Search for the cell housing the specified text and yield its [X, Y] center coordinate. 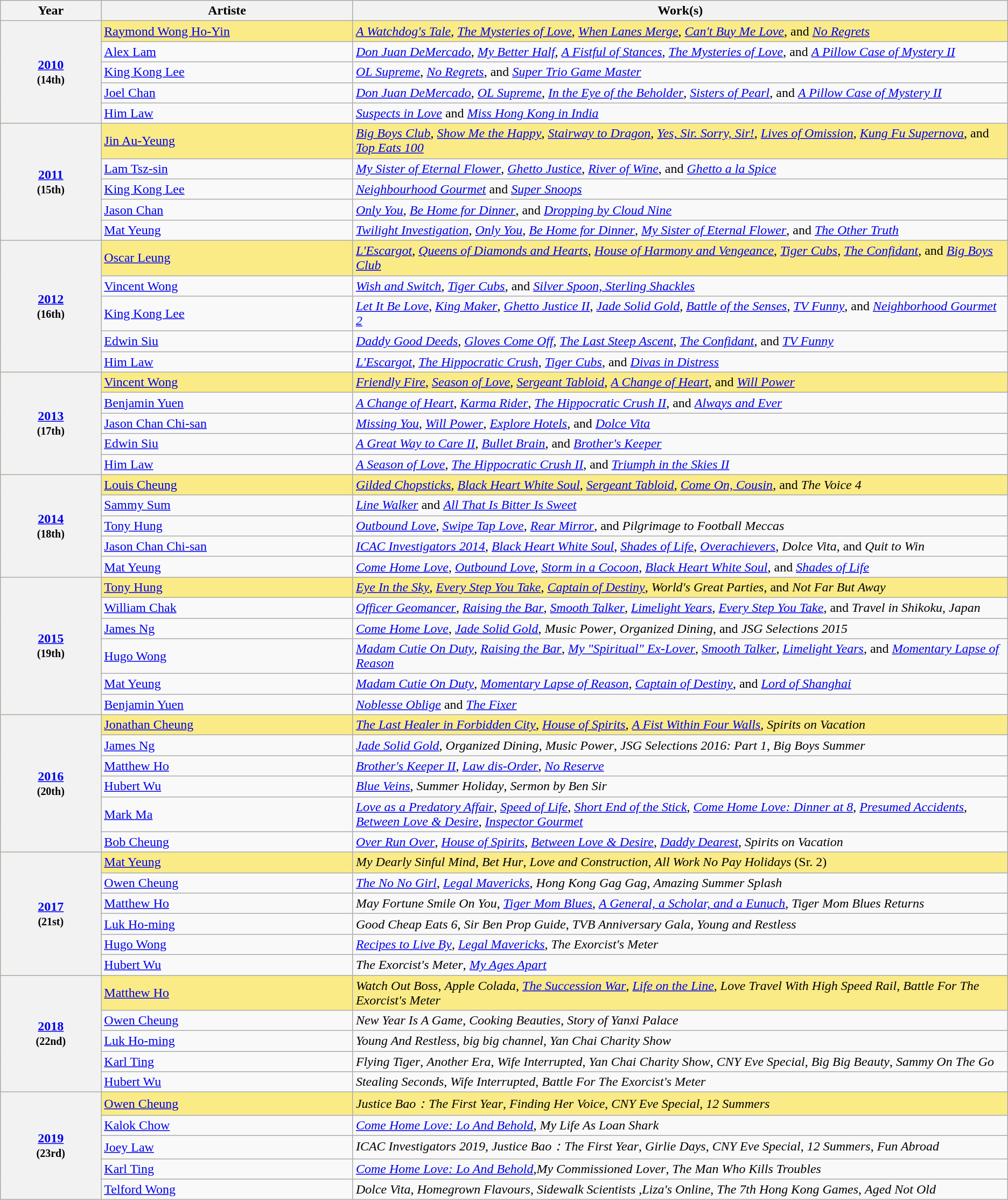
Come Home Love: Lo And Behold,My Commissioned Lover, The Man Who Kills Troubles [680, 1169]
Line Walker and All That Is Bitter Is Sweet [680, 505]
2017(21st) [51, 913]
Lam Tsz-sin [227, 169]
Let It Be Love, King Maker, Ghetto Justice II, Jade Solid Gold, Battle of the Senses, TV Funny, and Neighborhood Gourmet 2 [680, 313]
Louis Cheung [227, 485]
Over Run Over, House of Spirits, Between Love & Desire, Daddy Dearest, Spirits on Vacation [680, 842]
L'Escargot, Queens of Diamonds and Hearts, House of Harmony and Vengeance, Tiger Cubs, The Confidant, and Big Boys Club [680, 257]
The Last Healer in Forbidden City, House of Spirits, A Fist Within Four Walls, Spirits on Vacation [680, 725]
Madam Cutie On Duty, Momentary Lapse of Reason, Captain of Destiny, and Lord of Shanghai [680, 684]
Come Home Love: Lo And Behold, My Life As Loan Shark [680, 1125]
Twilight Investigation, Only You, Be Home for Dinner, My Sister of Eternal Flower, and The Other Truth [680, 230]
A Watchdog's Tale, The Mysteries of Love, When Lanes Merge, Can't Buy Me Love, and No Regrets [680, 31]
Justice Bao：The First Year, Finding Her Voice, CNY Eve Special, 12 Summers [680, 1104]
Oscar Leung [227, 257]
Stealing Seconds, Wife Interrupted, Battle For The Exorcist's Meter [680, 1082]
Eye In the Sky, Every Step You Take, Captain of Destiny, World's Great Parties, and Not Far But Away [680, 587]
Only You, Be Home for Dinner, and Dropping by Cloud Nine [680, 210]
2010(14th) [51, 72]
Artiste [227, 11]
Outbound Love, Swipe Tap Love, Rear Mirror, and Pilgrimage to Football Meccas [680, 526]
Young And Restless, big big channel, Yan Chai Charity Show [680, 1041]
My Sister of Eternal Flower, Ghetto Justice, River of Wine, and Ghetto a la Spice [680, 169]
Neighbourhood Gourmet and Super Snoops [680, 189]
Alex Lam [227, 52]
Bob Cheung [227, 842]
A Great Way to Care II, Bullet Brain, and Brother's Keeper [680, 444]
Sammy Sum [227, 505]
Missing You, Will Power, Explore Hotels, and Dolce Vita [680, 423]
2018(22nd) [51, 1033]
Blue Veins, Summer Holiday, Sermon by Ben Sir [680, 786]
My Dearly Sinful Mind, Bet Hur, Love and Construction, All Work No Pay Holidays (Sr. 2) [680, 862]
2019(23rd) [51, 1146]
Watch Out Boss, Apple Colada, The Succession War, Life on the Line, Love Travel With High Speed Rail, Battle For The Exorcist's Meter [680, 992]
ICAC Investigators 2019, Justice Bao：The First Year, Girlie Days, CNY Eve Special, 12 Summers, Fun Abroad [680, 1147]
Come Home Love, Jade Solid Gold, Music Power, Organized Dining, and JSG Selections 2015 [680, 629]
Jade Solid Gold, Organized Dining, Music Power, JSG Selections 2016: Part 1, Big Boys Summer [680, 745]
Recipes to Live By, Legal Mavericks, The Exorcist's Meter [680, 944]
Good Cheap Eats 6, Sir Ben Prop Guide, TVB Anniversary Gala, Young and Restless [680, 924]
Brother's Keeper II, Law dis-Order, No Reserve [680, 766]
Joey Law [227, 1147]
Flying Tiger, Another Era, Wife Interrupted, Yan Chai Charity Show, CNY Eve Special, Big Big Beauty, Sammy On The Go [680, 1062]
2016(20th) [51, 783]
OL Supreme, No Regrets, and Super Trio Game Master [680, 72]
Raymond Wong Ho-Yin [227, 31]
Jonathan Cheung [227, 725]
The No No Girl, Legal Mavericks, Hong Kong Gag Gag, Amazing Summer Splash [680, 883]
2015(19th) [51, 645]
Wish and Switch, Tiger Cubs, and Silver Spoon, Sterling Shackles [680, 286]
L'Escargot, The Hippocratic Crush, Tiger Cubs, and Divas in Distress [680, 362]
Noblesse Oblige and The Fixer [680, 704]
Kalok Chow [227, 1125]
Come Home Love, Outbound Love, Storm in a Cocoon, Black Heart White Soul, and Shades of Life [680, 567]
Work(s) [680, 11]
2011(15th) [51, 182]
Daddy Good Deeds, Gloves Come Off, The Last Steep Ascent, The Confidant, and TV Funny [680, 341]
Don Juan DeMercado, My Better Half, A Fistful of Stances, The Mysteries of Love, and A Pillow Case of Mystery II [680, 52]
Telford Wong [227, 1189]
New Year Is A Game, Cooking Beauties, Story of Yanxi Palace [680, 1021]
Jin Au-Yeung [227, 141]
Madam Cutie On Duty, Raising the Bar, My "Spiritual" Ex-Lover, Smooth Talker, Limelight Years, and Momentary Lapse of Reason [680, 656]
Officer Geomancer, Raising the Bar, Smooth Talker, Limelight Years, Every Step You Take, and Travel in Shikoku, Japan [680, 608]
Dolce Vita, Homegrown Flavours, Sidewalk Scientists ,Liza's Online, The 7th Hong Kong Games, Aged Not Old [680, 1189]
Joel Chan [227, 93]
A Season of Love, The Hippocratic Crush II, and Triumph in the Skies II [680, 464]
Friendly Fire, Season of Love, Sergeant Tabloid, A Change of Heart, and Will Power [680, 382]
2013(17th) [51, 423]
2014(18th) [51, 526]
Jason Chan [227, 210]
William Chak [227, 608]
Don Juan DeMercado, OL Supreme, In the Eye of the Beholder, Sisters of Pearl, and A Pillow Case of Mystery II [680, 93]
Gilded Chopsticks, Black Heart White Soul, Sergeant Tabloid, Come On, Cousin, and The Voice 4 [680, 485]
May Fortune Smile On You, Tiger Mom Blues, A General, a Scholar, and a Eunuch, Tiger Mom Blues Returns [680, 903]
Year [51, 11]
Suspects in Love and Miss Hong Kong in India [680, 113]
Big Boys Club, Show Me the Happy, Stairway to Dragon, Yes, Sir. Sorry, Sir!, Lives of Omission, Kung Fu Supernova, and Top Eats 100 [680, 141]
Mark Ma [227, 814]
A Change of Heart, Karma Rider, The Hippocratic Crush II, and Always and Ever [680, 403]
The Exorcist's Meter, My Ages Apart [680, 965]
2012(16th) [51, 306]
ICAC Investigators 2014, Black Heart White Soul, Shades of Life, Overachievers, Dolce Vita, and Quit to Win [680, 546]
